For the text-containing cell, return its midpoint in [x, y] coordinate format. 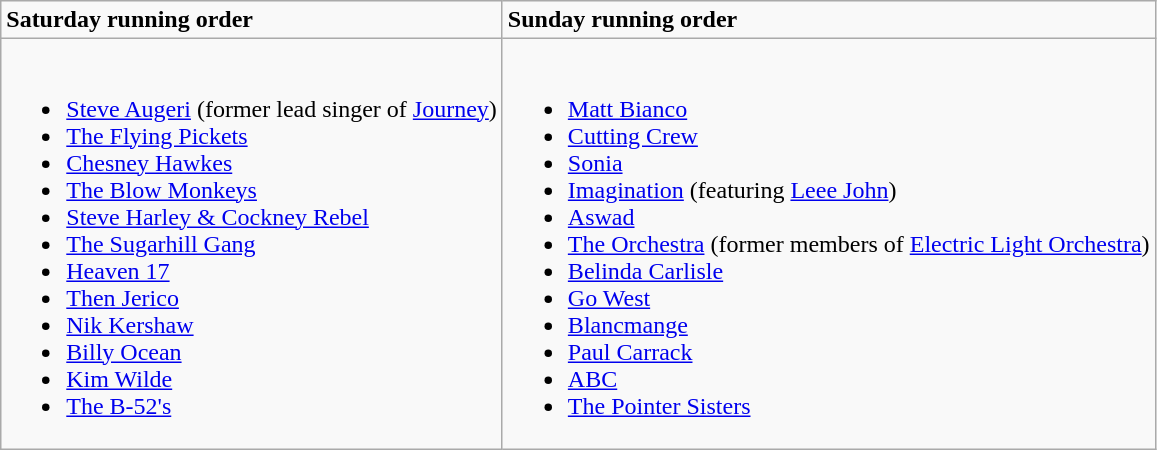
Saturday running order [252, 20]
Sunday running order [828, 20]
